Search for the cell housing the specified text and yield its [X, Y] center coordinate. 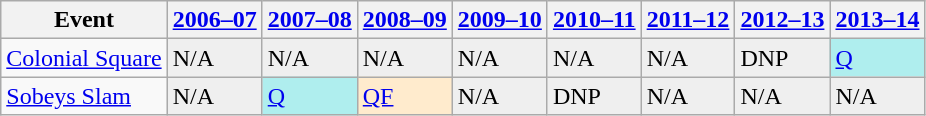
2010–11 [594, 20]
2011–12 [688, 20]
2009–10 [500, 20]
2007–08 [310, 20]
2012–13 [782, 20]
Colonial Square [84, 58]
2008–09 [404, 20]
2006–07 [214, 20]
QF [404, 96]
Event [84, 20]
Sobeys Slam [84, 96]
2013–14 [878, 20]
